Return the [x, y] coordinate for the center point of the cell that contains the specified text.  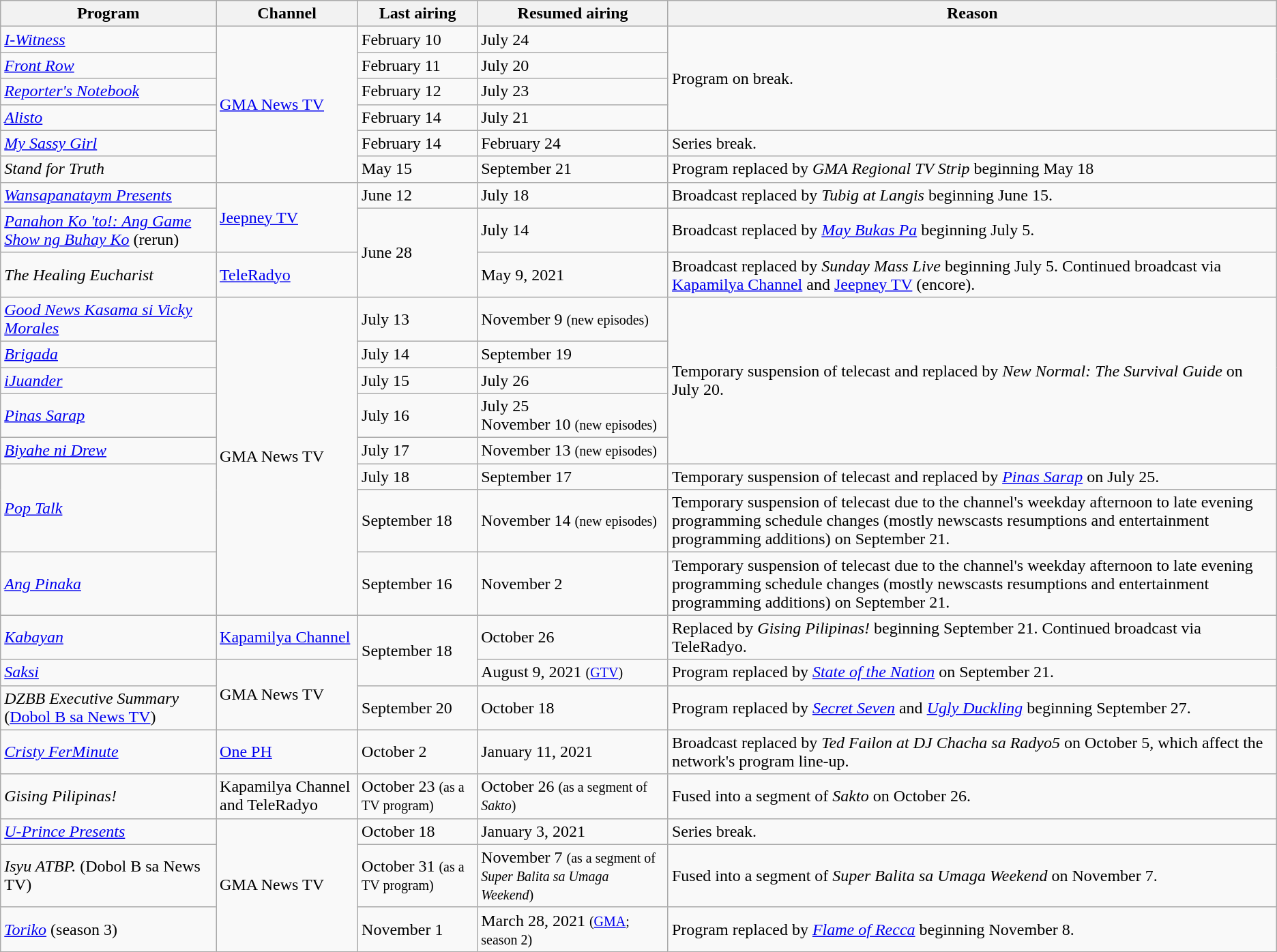
Resumed airing [573, 14]
Kapamilya Channel and TeleRadyo [287, 797]
Channel [287, 14]
Saksi [108, 672]
July 15 [417, 380]
Program replaced by GMA Regional TV Strip beginning May 18 [972, 169]
One PH [287, 752]
July 16 [417, 416]
September 19 [573, 354]
July 17 [417, 451]
February 10 [417, 40]
September 16 [417, 584]
Replaced by Gising Pilipinas! beginning September 21. Continued broadcast via TeleRadyo. [972, 637]
Broadcast replaced by Sunday Mass Live beginning July 5. Continued broadcast via Kapamilya Channel and Jeepney TV (encore). [972, 274]
October 23 (as a TV program) [417, 797]
My Sassy Girl [108, 143]
March 28, 2021 (GMA; season 2) [573, 929]
Program replaced by Secret Seven and Ugly Duckling beginning September 27. [972, 708]
July 26 [573, 380]
I-Witness [108, 40]
Good News Kasama si Vicky Morales [108, 319]
Biyahe ni Drew [108, 451]
July 20 [573, 65]
Temporary suspension of telecast and replaced by Pinas Sarap on July 25. [972, 477]
Last airing [417, 14]
October 26 (as a segment of Sakto) [573, 797]
Alisto [108, 117]
February 12 [417, 91]
Cristy FerMinute [108, 752]
November 2 [573, 584]
July 23 [573, 91]
Broadcast replaced by May Bukas Pa beginning July 5. [972, 230]
July 21 [573, 117]
Isyu ATBP. (Dobol B sa News TV) [108, 876]
November 9 (new episodes) [573, 319]
January 11, 2021 [573, 752]
June 28 [417, 252]
August 9, 2021 (GTV) [573, 672]
TeleRadyo [287, 274]
October 2 [417, 752]
Pop Talk [108, 508]
Kabayan [108, 637]
September 21 [573, 169]
Gising Pilipinas! [108, 797]
November 7 (as a segment of Super Balita sa Umaga Weekend) [573, 876]
Broadcast replaced by Ted Failon at DJ Chacha sa Radyo5 on October 5, which affect the network's program line-up. [972, 752]
November 1 [417, 929]
Wansapanataym Presents [108, 195]
Program [108, 14]
September 17 [573, 477]
Program replaced by State of the Nation on September 21. [972, 672]
Reporter's Notebook [108, 91]
November 14 (new episodes) [573, 521]
U-Prince Presents [108, 831]
Front Row [108, 65]
July 25November 10 (new episodes) [573, 416]
May 15 [417, 169]
September 20 [417, 708]
November 13 (new episodes) [573, 451]
The Healing Eucharist [108, 274]
Reason [972, 14]
October 31 (as a TV program) [417, 876]
DZBB Executive Summary (Dobol B sa News TV) [108, 708]
February 11 [417, 65]
Ang Pinaka [108, 584]
Panahon Ko 'to!: Ang Game Show ng Buhay Ko (rerun) [108, 230]
January 3, 2021 [573, 831]
Brigada [108, 354]
Fused into a segment of Super Balita sa Umaga Weekend on November 7. [972, 876]
Stand for Truth [108, 169]
October 26 [573, 637]
May 9, 2021 [573, 274]
July 24 [573, 40]
Program on break. [972, 78]
Toriko (season 3) [108, 929]
February 24 [573, 143]
Fused into a segment of Sakto on October 26. [972, 797]
Program replaced by Flame of Recca beginning November 8. [972, 929]
Pinas Sarap [108, 416]
Jeepney TV [287, 217]
Kapamilya Channel [287, 637]
Temporary suspension of telecast and replaced by New Normal: The Survival Guide on July 20. [972, 380]
iJuander [108, 380]
July 13 [417, 319]
Broadcast replaced by Tubig at Langis beginning June 15. [972, 195]
June 12 [417, 195]
